Identify which cell holds the provided text, then report its (x, y) central coordinate. 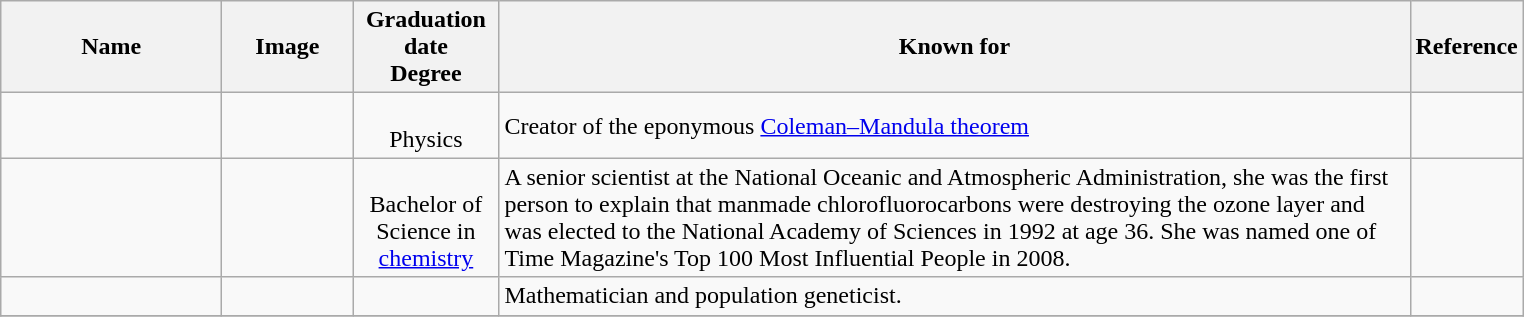
Reference (1466, 47)
Name (112, 47)
Creator of the eponymous Coleman–Mandula theorem (954, 126)
Known for (954, 47)
Bachelor of Science in chemistry (426, 218)
Image (288, 47)
Mathematician and population geneticist. (954, 296)
Graduation dateDegree (426, 47)
Physics (426, 126)
